Return (x, y) of the center of cell containing provided text 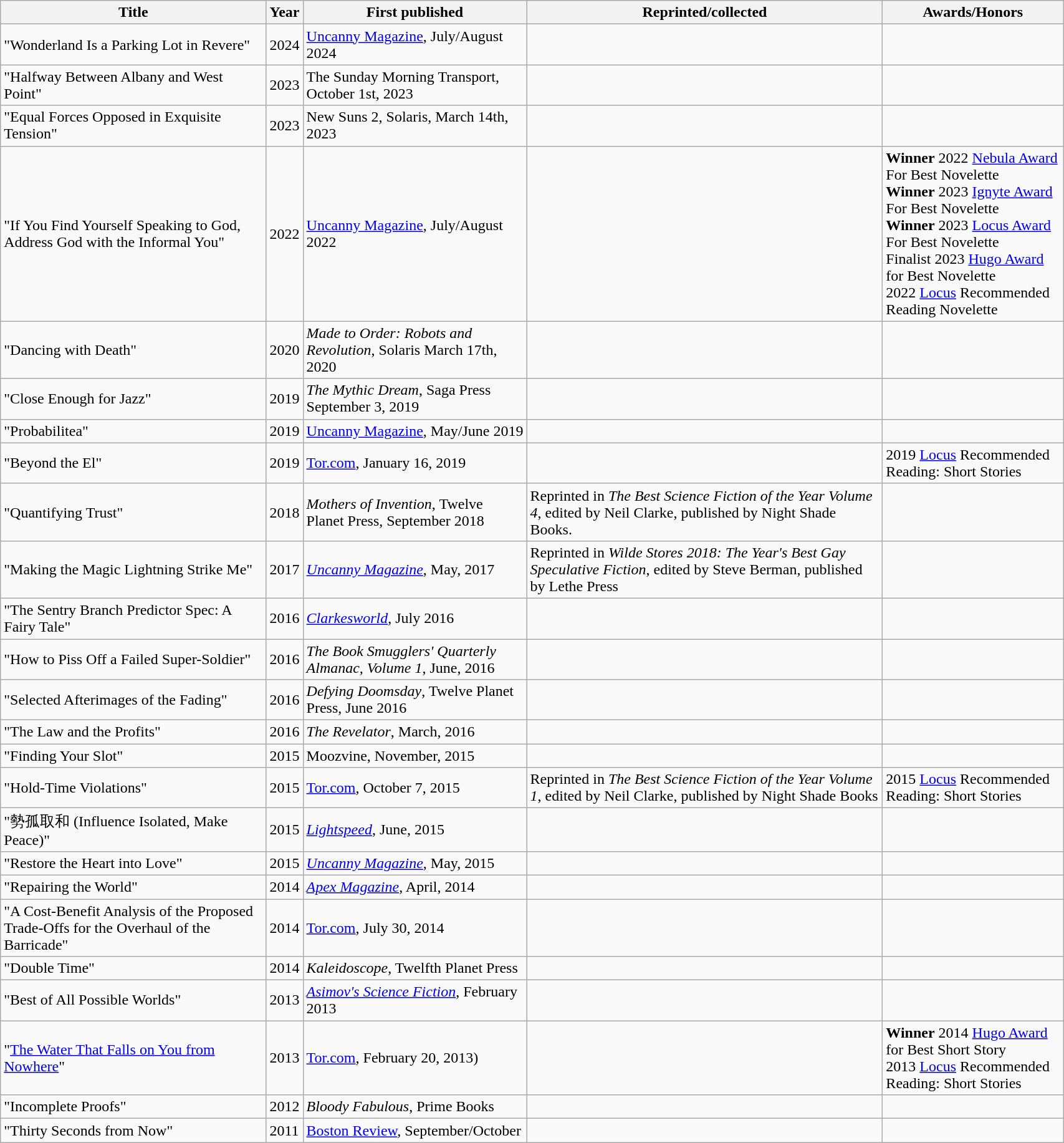
"The Law and the Profits" (133, 732)
"Probabilitea" (133, 431)
Tor.com, February 20, 2013) (415, 1058)
Tor.com, October 7, 2015 (415, 788)
Apex Magazine, April, 2014 (415, 887)
Lightspeed, June, 2015 (415, 830)
2018 (284, 512)
"The Sentry Branch Predictor Spec: A Fairy Tale" (133, 619)
Winner 2014 Hugo Award for Best Short Story2013 Locus Recommended Reading: Short Stories (973, 1058)
Reprinted/collected (704, 12)
Moozvine, November, 2015 (415, 756)
"Beyond the El" (133, 463)
Year (284, 12)
2022 (284, 233)
"Dancing with Death" (133, 350)
"Finding Your Slot" (133, 756)
Bloody Fabulous, Prime Books (415, 1107)
"Equal Forces Opposed in Exquisite Tension" (133, 126)
"How to Piss Off a Failed Super-Soldier" (133, 658)
2017 (284, 569)
"Repairing the World" (133, 887)
Uncanny Magazine, May, 2017 (415, 569)
Mothers of Invention, Twelve Planet Press, September 2018 (415, 512)
Clarkesworld, July 2016 (415, 619)
"Thirty Seconds from Now" (133, 1131)
Made to Order: Robots and Revolution, Solaris March 17th, 2020 (415, 350)
Boston Review, September/October (415, 1131)
New Suns 2, Solaris, March 14th, 2023 (415, 126)
2019 Locus Recommended Reading: Short Stories (973, 463)
Uncanny Magazine, May, 2015 (415, 863)
"Double Time" (133, 968)
"Quantifying Trust" (133, 512)
Tor.com, July 30, 2014 (415, 928)
Title (133, 12)
2011 (284, 1131)
"Restore the Heart into Love" (133, 863)
First published (415, 12)
"The Water That Falls on You from Nowhere" (133, 1058)
Reprinted in Wilde Stores 2018: The Year's Best Gay Speculative Fiction, edited by Steve Berman, published by Lethe Press (704, 569)
"Halfway Between Albany and West Point" (133, 85)
2024 (284, 45)
Kaleidoscope, Twelfth Planet Press (415, 968)
Uncanny Magazine, July/August 2024 (415, 45)
2012 (284, 1107)
"Making the Magic Lightning Strike Me" (133, 569)
Defying Doomsday, Twelve Planet Press, June 2016 (415, 700)
2015 Locus Recommended Reading: Short Stories (973, 788)
"Close Enough for Jazz" (133, 399)
2020 (284, 350)
"Hold-Time Violations" (133, 788)
The Revelator, March, 2016 (415, 732)
Tor.com, January 16, 2019 (415, 463)
"勢孤取和 (Influence Isolated, Make Peace)" (133, 830)
Reprinted in The Best Science Fiction of the Year Volume 4, edited by Neil Clarke, published by Night Shade Books. (704, 512)
The Mythic Dream, Saga Press September 3, 2019 (415, 399)
Asimov's Science Fiction, February 2013 (415, 1000)
"Best of All Possible Worlds" (133, 1000)
Awards/Honors (973, 12)
"Wonderland Is a Parking Lot in Revere" (133, 45)
The Book Smugglers' Quarterly Almanac, Volume 1, June, 2016 (415, 658)
The Sunday Morning Transport, October 1st, 2023 (415, 85)
Uncanny Magazine, May/June 2019 (415, 431)
"Selected Afterimages of the Fading" (133, 700)
Reprinted in The Best Science Fiction of the Year Volume 1, edited by Neil Clarke, published by Night Shade Books (704, 788)
"Incomplete Proofs" (133, 1107)
Uncanny Magazine, July/August 2022 (415, 233)
"A Cost-Benefit Analysis of the Proposed Trade-Offs for the Overhaul of the Barricade" (133, 928)
"If You Find Yourself Speaking to God, Address God with the Informal You" (133, 233)
